Find where the given text appears and provide that cell's center as (X, Y) coordinate. 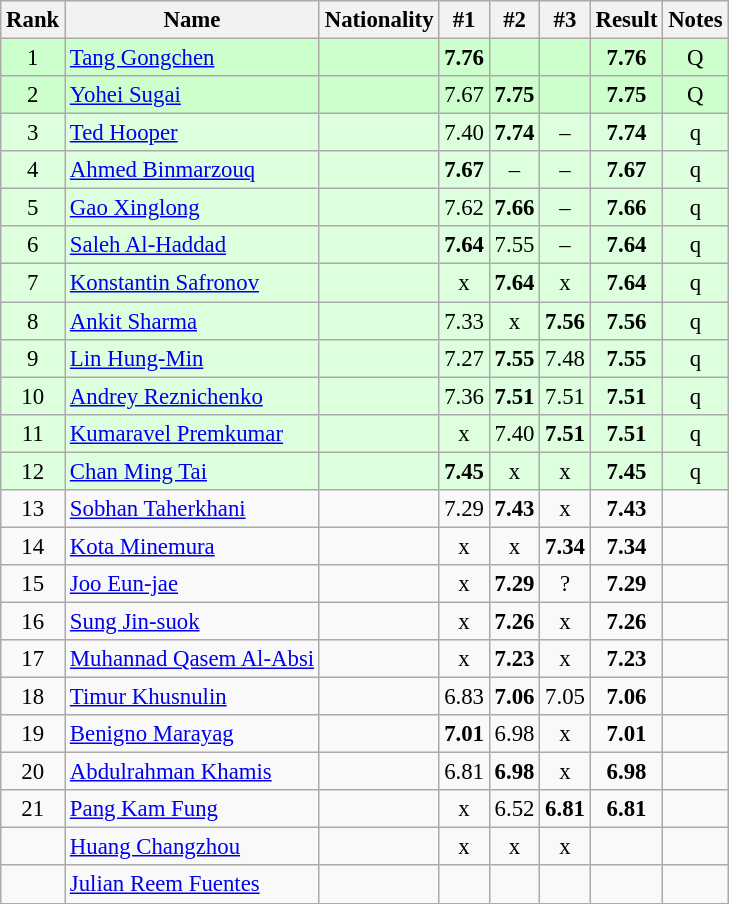
Kota Minemura (192, 546)
Sung Jin-suok (192, 621)
6.52 (514, 809)
7.33 (464, 321)
5 (33, 208)
7 (33, 283)
Gao Xinglong (192, 208)
? (565, 584)
#3 (565, 20)
Notes (696, 20)
6 (33, 245)
Benigno Marayag (192, 734)
Nationality (378, 20)
17 (33, 659)
Timur Khusnulin (192, 697)
7.62 (464, 208)
Saleh Al-Haddad (192, 245)
7.48 (565, 358)
Huang Changzhou (192, 847)
Julian Reem Fuentes (192, 885)
19 (33, 734)
Tang Gongchen (192, 58)
9 (33, 358)
Andrey Reznichenko (192, 396)
16 (33, 621)
Muhannad Qasem Al-Absi (192, 659)
Chan Ming Tai (192, 471)
Name (192, 20)
Abdulrahman Khamis (192, 772)
Pang Kam Fung (192, 809)
Sobhan Taherkhani (192, 509)
7.36 (464, 396)
18 (33, 697)
Yohei Sugai (192, 95)
8 (33, 321)
Ahmed Binmarzouq (192, 170)
7.05 (565, 697)
6.83 (464, 697)
4 (33, 170)
13 (33, 509)
Ankit Sharma (192, 321)
3 (33, 133)
Rank (33, 20)
15 (33, 584)
Ted Hooper (192, 133)
Result (626, 20)
20 (33, 772)
10 (33, 396)
7.27 (464, 358)
21 (33, 809)
Joo Eun-jae (192, 584)
Konstantin Safronov (192, 283)
#2 (514, 20)
Kumaravel Premkumar (192, 433)
1 (33, 58)
2 (33, 95)
#1 (464, 20)
Lin Hung-Min (192, 358)
14 (33, 546)
12 (33, 471)
11 (33, 433)
